Search for the cell housing the specified text and yield its (x, y) center coordinate. 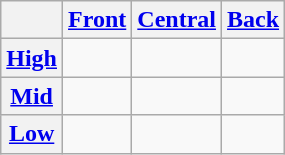
High (32, 58)
Mid (32, 96)
Low (32, 134)
Back (254, 20)
Front (98, 20)
Central (177, 20)
